Provide the [x, y] coordinate of the cell's center where the given text is located.  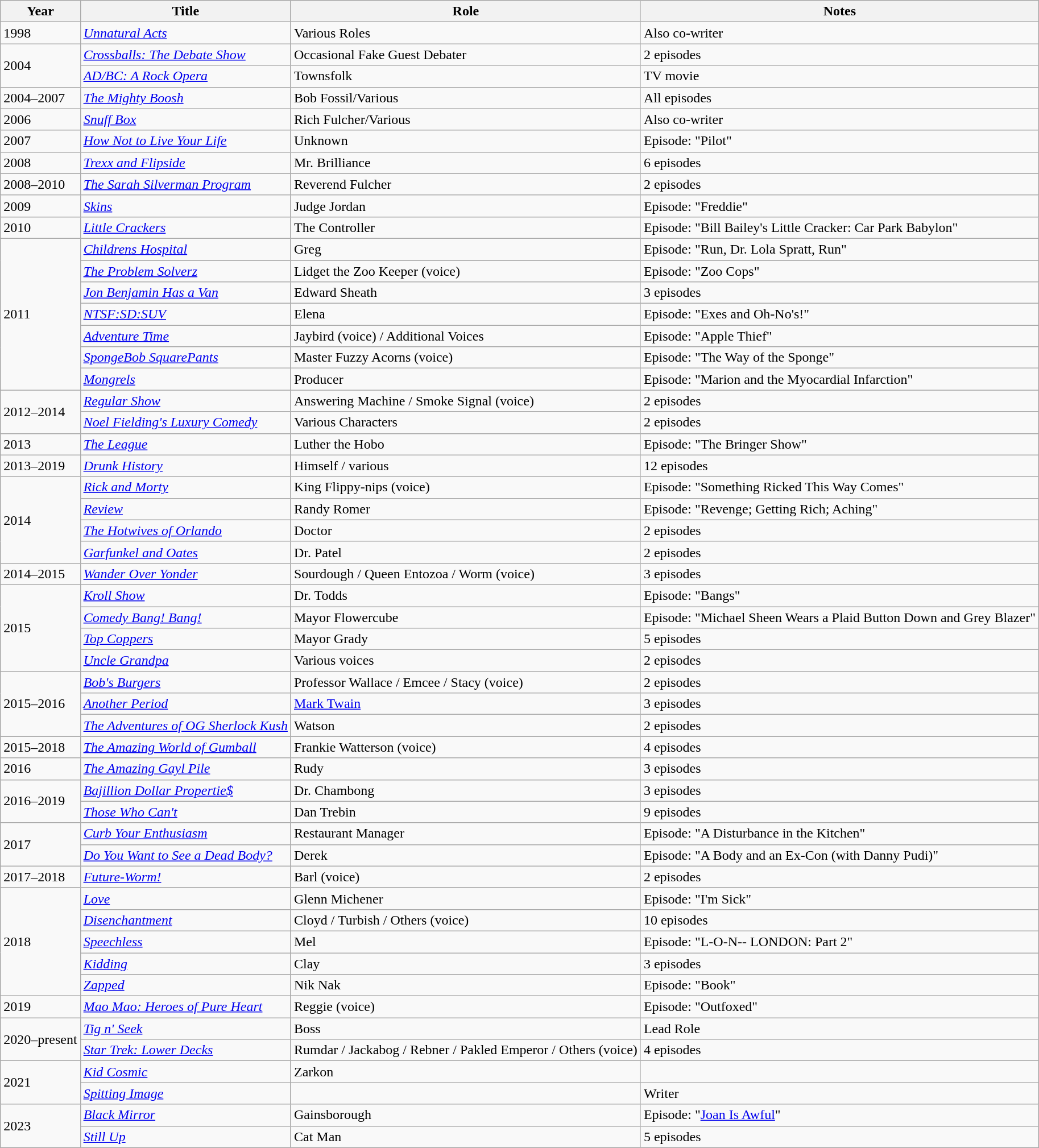
Mel [465, 942]
Mr. Brilliance [465, 163]
Cloyd / Turbish / Others (voice) [465, 920]
Episode: "Michael Sheen Wears a Plaid Button Down and Grey Blazer" [839, 617]
Jaybird (voice) / Additional Voices [465, 336]
Judge Jordan [465, 206]
Rudy [465, 769]
Episode: "Revenge; Getting Rich; Aching" [839, 509]
Unnatural Acts [185, 33]
Rich Fulcher/Various [465, 119]
Star Trek: Lower Decks [185, 1050]
Mayor Flowercube [465, 617]
2004 [40, 65]
Himself / various [465, 466]
Greg [465, 249]
King Flippy-nips (voice) [465, 487]
Episode: "A Body and an Ex-Con (with Danny Pudi)" [839, 855]
Lead Role [839, 1029]
Randy Romer [465, 509]
Occasional Fake Guest Debater [465, 55]
2023 [40, 1126]
Top Coppers [185, 639]
2018 [40, 942]
Boss [465, 1029]
Dan Trebin [465, 812]
Episode: "Something Ricked This Way Comes" [839, 487]
2016 [40, 769]
Bajillion Dollar Propertie$ [185, 790]
Writer [839, 1093]
2017 [40, 844]
Noel Fielding's Luxury Comedy [185, 422]
2011 [40, 314]
Episode: "The Way of the Sponge" [839, 358]
Barl (voice) [465, 877]
Childrens Hospital [185, 249]
2015–2016 [40, 704]
Elena [465, 314]
Spitting Image [185, 1093]
Skins [185, 206]
Professor Wallace / Emcee / Stacy (voice) [465, 682]
Curb Your Enthusiasm [185, 834]
SpongeBob SquarePants [185, 358]
2008–2010 [40, 184]
Black Mirror [185, 1115]
Mayor Grady [465, 639]
Clay [465, 964]
Mongrels [185, 379]
Notes [839, 11]
Episode: "Bangs" [839, 595]
Sourdough / Queen Entozoa / Worm (voice) [465, 574]
Do You Want to See a Dead Body? [185, 855]
TV movie [839, 76]
How Not to Live Your Life [185, 141]
Restaurant Manager [465, 834]
Mark Twain [465, 704]
2012–2014 [40, 412]
Episode: "I'm Sick" [839, 898]
Episode: "Joan Is Awful" [839, 1115]
The Amazing Gayl Pile [185, 769]
Episode: "Marion and the Myocardial Infarction" [839, 379]
The Controller [465, 227]
Snuff Box [185, 119]
Kidding [185, 964]
2015–2018 [40, 747]
Trexx and Flipside [185, 163]
Tig n' Seek [185, 1029]
Disenchantment [185, 920]
2019 [40, 1007]
The Sarah Silverman Program [185, 184]
2020–present [40, 1039]
Nik Nak [465, 985]
1998 [40, 33]
Crossballs: The Debate Show [185, 55]
Doctor [465, 531]
Episode: "The Bringer Show" [839, 444]
Producer [465, 379]
Episode: "Run, Dr. Lola Spratt, Run" [839, 249]
Various voices [465, 661]
The Problem Solverz [185, 271]
2007 [40, 141]
Frankie Watterson (voice) [465, 747]
Episode: "Freddie" [839, 206]
Gainsborough [465, 1115]
Episode: "Exes and Oh-No's!" [839, 314]
Dr. Chambong [465, 790]
Glenn Michener [465, 898]
Year [40, 11]
Episode: "Apple Thief" [839, 336]
Episode: "A Disturbance in the Kitchen" [839, 834]
Zarkon [465, 1072]
Comedy Bang! Bang! [185, 617]
The Mighty Boosh [185, 98]
Adventure Time [185, 336]
Cat Man [465, 1137]
Episode: "L-O-N-- LONDON: Part 2" [839, 942]
2008 [40, 163]
Bob Fossil/Various [465, 98]
12 episodes [839, 466]
2015 [40, 628]
Uncle Grandpa [185, 661]
2013–2019 [40, 466]
Jon Benjamin Has a Van [185, 293]
The League [185, 444]
6 episodes [839, 163]
Dr. Patel [465, 552]
Townsfolk [465, 76]
2016–2019 [40, 801]
Various Roles [465, 33]
9 episodes [839, 812]
AD/BC: A Rock Opera [185, 76]
2010 [40, 227]
The Hotwives of Orlando [185, 531]
Zapped [185, 985]
Episode: "Bill Bailey's Little Cracker: Car Park Babylon" [839, 227]
Mao Mao: Heroes of Pure Heart [185, 1007]
Title [185, 11]
2009 [40, 206]
2013 [40, 444]
NTSF:SD:SUV [185, 314]
Love [185, 898]
Episode: "Book" [839, 985]
Edward Sheath [465, 293]
All episodes [839, 98]
Various Characters [465, 422]
Little Crackers [185, 227]
The Amazing World of Gumball [185, 747]
Those Who Can't [185, 812]
Unknown [465, 141]
Answering Machine / Smoke Signal (voice) [465, 401]
Drunk History [185, 466]
2014 [40, 520]
Master Fuzzy Acorns (voice) [465, 358]
Dr. Todds [465, 595]
2021 [40, 1083]
2004–2007 [40, 98]
Role [465, 11]
Derek [465, 855]
Still Up [185, 1137]
Kid Cosmic [185, 1072]
Another Period [185, 704]
Future-Worm! [185, 877]
The Adventures of OG Sherlock Kush [185, 726]
Episode: "Pilot" [839, 141]
Reverend Fulcher [465, 184]
Review [185, 509]
Episode: "Outfoxed" [839, 1007]
Reggie (voice) [465, 1007]
Wander Over Yonder [185, 574]
Speechless [185, 942]
Rick and Morty [185, 487]
2014–2015 [40, 574]
Garfunkel and Oates [185, 552]
Luther the Hobo [465, 444]
10 episodes [839, 920]
2017–2018 [40, 877]
Rumdar / Jackabog / Rebner / Pakled Emperor / Others (voice) [465, 1050]
Regular Show [185, 401]
Episode: "Zoo Cops" [839, 271]
2006 [40, 119]
Watson [465, 726]
Kroll Show [185, 595]
Bob's Burgers [185, 682]
Lidget the Zoo Keeper (voice) [465, 271]
